For the text-containing cell, return its midpoint in [X, Y] coordinate format. 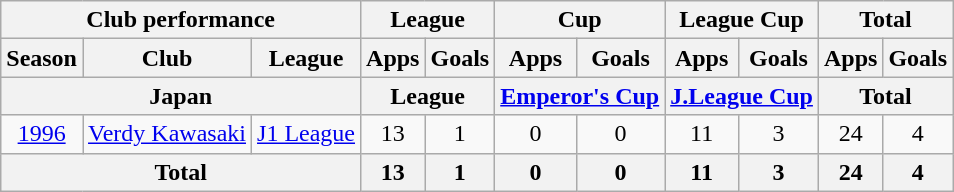
J.League Cup [742, 96]
Club [166, 58]
Emperor's Cup [580, 96]
Japan [181, 96]
Season [42, 58]
Club performance [181, 20]
J1 League [306, 134]
Verdy Kawasaki [166, 134]
League Cup [742, 20]
1996 [42, 134]
Cup [580, 20]
